Return the [x, y] coordinate for the center point of the cell that contains the specified text.  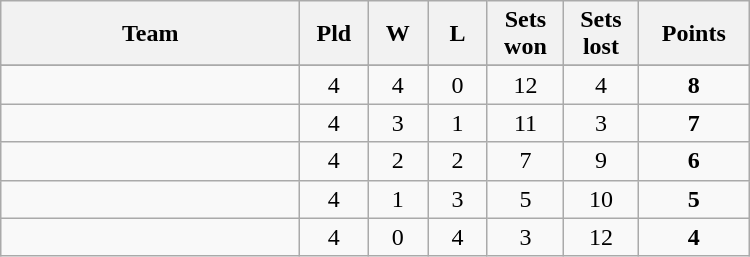
L [458, 34]
Sets won [525, 34]
Pld [334, 34]
Team [150, 34]
11 [525, 123]
8 [694, 85]
9 [602, 161]
W [398, 34]
6 [694, 161]
Sets lost [602, 34]
Points [694, 34]
10 [602, 199]
